Determine the [x, y] coordinate at the center of the cell enclosing the given text.  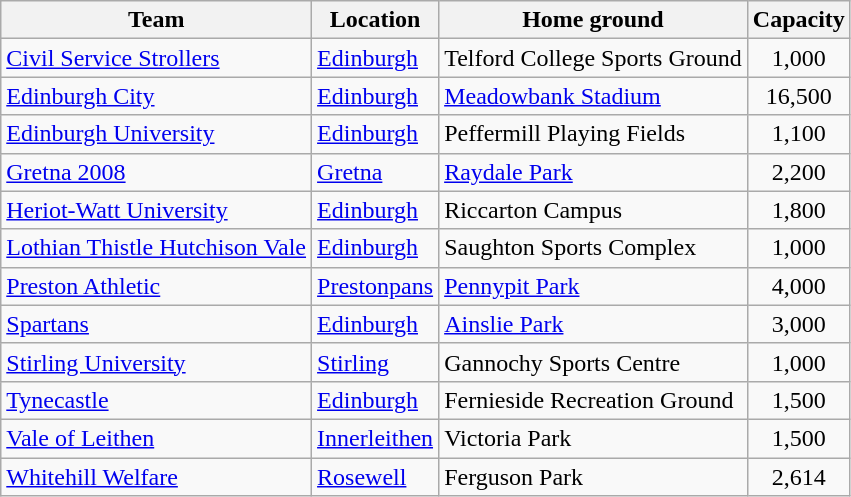
Prestonpans [376, 286]
Whitehill Welfare [156, 477]
3,000 [798, 324]
Capacity [798, 20]
4,000 [798, 286]
Innerleithen [376, 438]
1,100 [798, 134]
Tynecastle [156, 400]
2,200 [798, 172]
2,614 [798, 477]
Gretna 2008 [156, 172]
Meadowbank Stadium [594, 96]
Ferguson Park [594, 477]
Edinburgh City [156, 96]
Location [376, 20]
1,800 [798, 210]
Edinburgh University [156, 134]
Peffermill Playing Fields [594, 134]
Vale of Leithen [156, 438]
Fernieside Recreation Ground [594, 400]
Stirling University [156, 362]
Home ground [594, 20]
Saughton Sports Complex [594, 248]
Ainslie Park [594, 324]
Spartans [156, 324]
Riccarton Campus [594, 210]
Gannochy Sports Centre [594, 362]
Stirling [376, 362]
Telford College Sports Ground [594, 58]
Heriot-Watt University [156, 210]
Pennypit Park [594, 286]
Lothian Thistle Hutchison Vale [156, 248]
Gretna [376, 172]
Preston Athletic [156, 286]
Civil Service Strollers [156, 58]
Rosewell [376, 477]
Raydale Park [594, 172]
Team [156, 20]
16,500 [798, 96]
Victoria Park [594, 438]
